Capture the cell that displays the provided text and extract its [x, y] central coordinate. 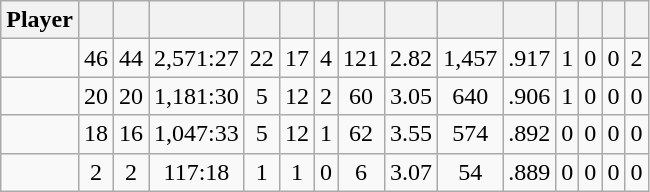
121 [362, 58]
44 [132, 58]
640 [470, 96]
1,181:30 [197, 96]
22 [262, 58]
60 [362, 96]
574 [470, 134]
6 [362, 172]
16 [132, 134]
18 [96, 134]
.906 [530, 96]
2.82 [412, 58]
1,047:33 [197, 134]
2,571:27 [197, 58]
3.07 [412, 172]
54 [470, 172]
117:18 [197, 172]
17 [296, 58]
.917 [530, 58]
3.55 [412, 134]
1,457 [470, 58]
Player [40, 20]
4 [326, 58]
.889 [530, 172]
3.05 [412, 96]
46 [96, 58]
62 [362, 134]
.892 [530, 134]
